Extract the (X, Y) coordinate from the center of the cell holding the provided text.  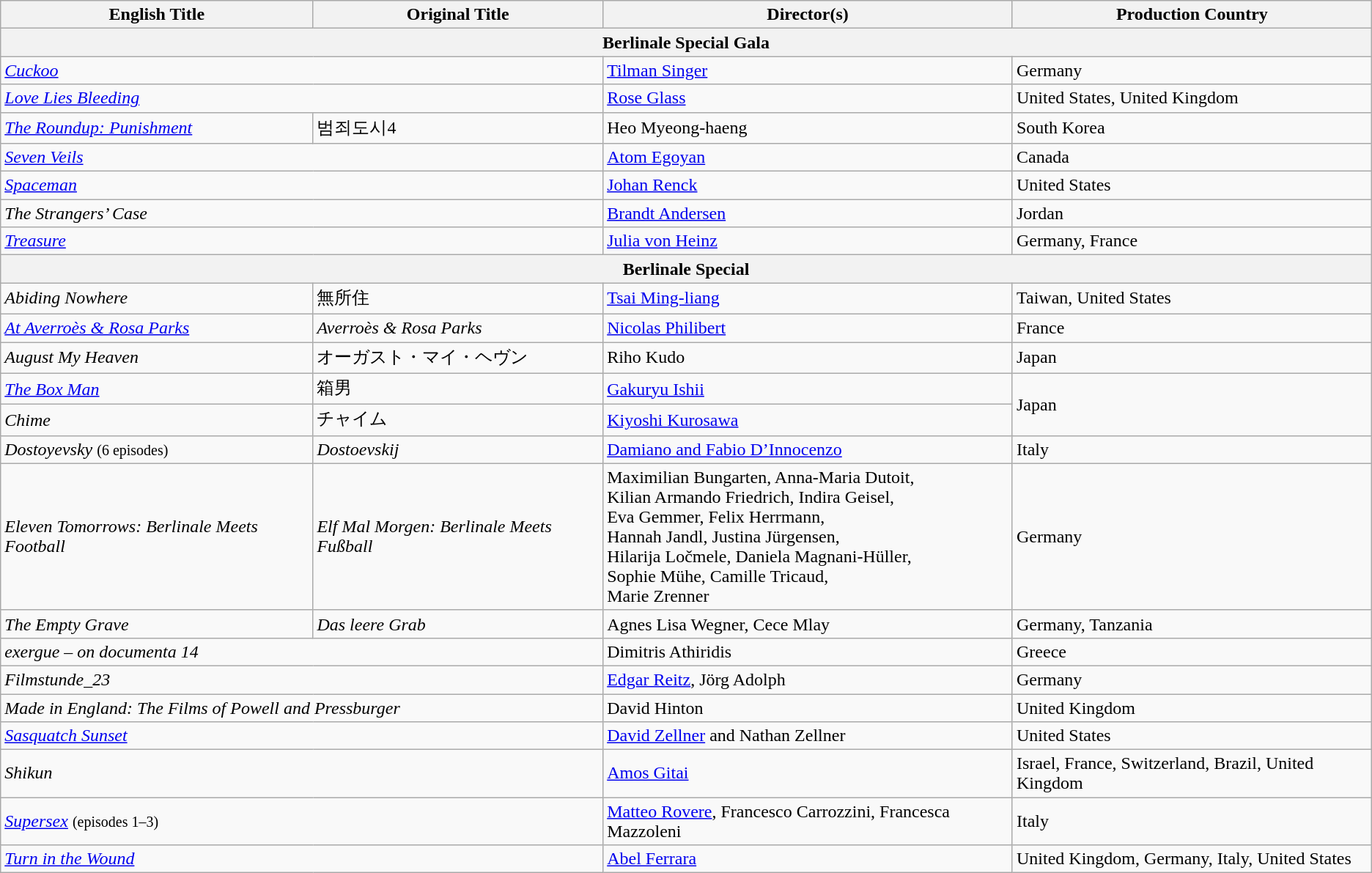
チャイム (458, 421)
August My Heaven (157, 358)
Kiyoshi Kurosawa (808, 421)
無所住 (458, 299)
At Averroès & Rosa Parks (157, 328)
Greece (1192, 652)
Dostoyevsky (6 episodes) (157, 449)
범죄도시4 (458, 128)
United Kingdom, Germany, Italy, United States (1192, 859)
Director(s) (808, 15)
Production Country (1192, 15)
exergue – on documenta 14 (302, 652)
Abel Ferrara (808, 859)
箱男 (458, 388)
Love Lies Bleeding (302, 98)
Israel, France, Switzerland, Brazil, United Kingdom (1192, 774)
Jordan (1192, 213)
Treasure (302, 241)
United States, United Kingdom (1192, 98)
David Zellner and Nathan Zellner (808, 736)
Elf Mal Morgen: Berlinale Meets Fußball (458, 537)
The Roundup: Punishment (157, 128)
Julia von Heinz (808, 241)
Matteo Rovere, Francesco Carrozzini, Francesca Mazzoleni (808, 821)
Turn in the Wound (302, 859)
Seven Veils (302, 158)
Germany, Tanzania (1192, 624)
Filmstunde_23 (302, 679)
Damiano and Fabio D’Innocenzo (808, 449)
Taiwan, United States (1192, 299)
Dimitris Athiridis (808, 652)
Das leere Grab (458, 624)
オーガスト・マイ・ヘヴン (458, 358)
Made in England: The Films of Powell and Pressburger (302, 707)
Amos Gitai (808, 774)
Berlinale Special Gala (686, 43)
The Empty Grave (157, 624)
Shikun (302, 774)
Supersex (episodes 1–3) (302, 821)
Spaceman (302, 185)
France (1192, 328)
David Hinton (808, 707)
Johan Renck (808, 185)
Averroès & Rosa Parks (458, 328)
South Korea (1192, 128)
United Kingdom (1192, 707)
Canada (1192, 158)
Abiding Nowhere (157, 299)
Germany, France (1192, 241)
The Strangers’ Case (302, 213)
Rose Glass (808, 98)
Nicolas Philibert (808, 328)
Cuckoo (302, 70)
Tilman Singer (808, 70)
Sasquatch Sunset (302, 736)
The Box Man (157, 388)
Atom Egoyan (808, 158)
Chime (157, 421)
Dostoevskij (458, 449)
Gakuryu Ishii (808, 388)
Brandt Andersen (808, 213)
Eleven Tomorrows: Berlinale Meets Football (157, 537)
Edgar Reitz, Jörg Adolph (808, 679)
Original Title (458, 15)
Berlinale Special (686, 269)
Tsai Ming-liang (808, 299)
English Title (157, 15)
Agnes Lisa Wegner, Cece Mlay (808, 624)
Riho Kudo (808, 358)
Heo Myeong-haeng (808, 128)
